Extract the [x, y] coordinate from the center of the cell holding the provided text.  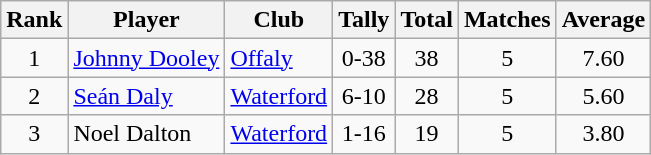
Club [279, 20]
6-10 [364, 96]
Johnny Dooley [146, 58]
Rank [34, 20]
38 [427, 58]
Noel Dalton [146, 134]
7.60 [604, 58]
Matches [507, 20]
Average [604, 20]
1 [34, 58]
Offaly [279, 58]
Tally [364, 20]
5.60 [604, 96]
Player [146, 20]
Total [427, 20]
3 [34, 134]
0-38 [364, 58]
2 [34, 96]
3.80 [604, 134]
28 [427, 96]
1-16 [364, 134]
Seán Daly [146, 96]
19 [427, 134]
